Provide the [x, y] coordinate of the cell's center where the given text is located.  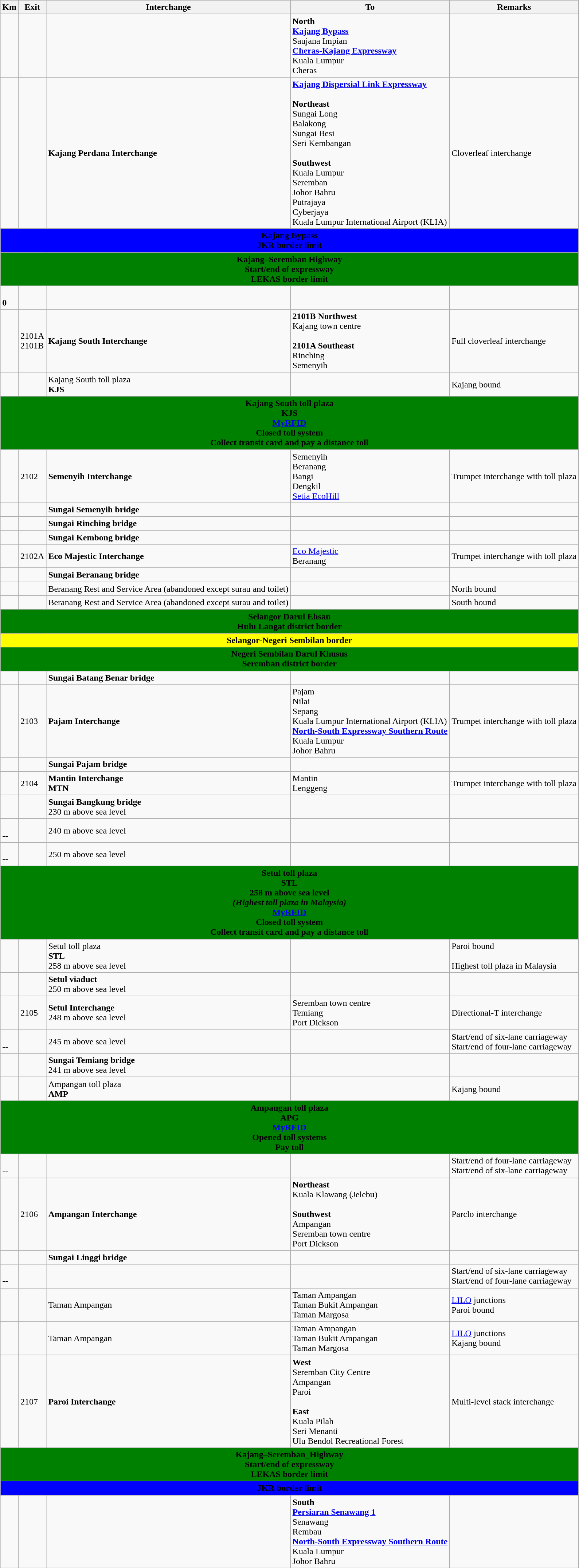
Sungai Temiang bridge241 m above sea level [168, 1065]
Exit [32, 7]
Kajang South Interchange [168, 341]
240 m above sea level [168, 830]
Paroi boundHighest toll plaza in Malaysia [514, 956]
Multi-level stack interchange [514, 1401]
Kajang Perdana Interchange [168, 153]
2104 [32, 783]
Kajang BypassJKR border limit [289, 240]
Eco Majestic Beranang [370, 556]
Mantin InterchangeMTN [168, 783]
2107 [32, 1401]
Sungai Beranang bridge [168, 575]
Negeri Sembilan Darul KhususSeremban district border [289, 659]
2103 [32, 721]
South bound [514, 603]
North Kajang BypassSaujana Impian Cheras-Kajang ExpresswayKuala LumpurCheras [370, 46]
Mantin Lenggeng [370, 783]
Interchange [168, 7]
Ampangan toll plazaAMP [168, 1089]
2105 [32, 1013]
Setul viaduct250 m above sea level [168, 985]
2101A2101B [32, 341]
Sungai Bangkung bridge230 m above sea level [168, 807]
2101B Northwest Kajang town centre2101A Southeast Rinching Semenyih [370, 341]
250 m above sea level [168, 854]
Cloverleaf interchange [514, 153]
West Seremban City Centre Ampangan ParoiEast Kuala Pilah Seri Menanti Ulu Bendol Recreational Forest [370, 1401]
Sungai Batang Benar bridge [168, 678]
Setul toll plazaSTL258 m above sea level [168, 956]
2102A [32, 556]
Sungai Pajam bridge [168, 764]
Sungai Rinching bridge [168, 523]
Eco Majestic Interchange [168, 556]
North bound [514, 589]
0 [9, 298]
Ampangan Interchange [168, 1214]
2102 [32, 476]
JKR border limit [289, 1488]
Kajang South toll plazaKJS MyRFID Closed toll systemCollect transit card and pay a distance toll [289, 423]
Semenyih Beranang Bangi DengkilSetia EcoHill [370, 476]
Semenyih Interchange [168, 476]
Selangor Darul EhsanHulu Langat district border [289, 621]
Parclo interchange [514, 1214]
Remarks [514, 7]
Sungai Semenyih bridge [168, 509]
Sungai Kembong bridge [168, 537]
Selangor-Negeri Sembilan border [289, 640]
To [370, 7]
Setul Interchange248 m above sea level [168, 1013]
LILO junctionsParoi bound [514, 1305]
Pajam Interchange [168, 721]
South Persiaran Senawang 1 Senawang Rembau North-South Expressway Southern RouteKuala LumpurJohor Bahru [370, 1532]
Setul toll plazaSTL258 m above sea level(Highest toll plaza in Malaysia) MyRFID Closed toll systemCollect transit card and pay a distance toll [289, 902]
Directional-T interchange [514, 1013]
Paroi Interchange [168, 1401]
Sungai Linggi bridge [168, 1257]
2106 [32, 1214]
LILO junctionsKajang bound [514, 1338]
Km [9, 7]
Pajam Nilai Sepang Kuala Lumpur International Airport (KLIA) North-South Expressway Southern RouteKuala LumpurJohor Bahru [370, 721]
Full cloverleaf interchange [514, 341]
Northeast Kuala Klawang (Jelebu)Southwest Ampangan Seremban town centre Port Dickson [370, 1214]
Kajang–Seremban HighwayStart/end of expresswayLEKAS border limit [289, 269]
Ampangan toll plazaAPG MyRFID Opened toll systemsPay toll [289, 1127]
245 m above sea level [168, 1041]
Kajang–Seremban_HighwayStart/end of expresswayLEKAS border limit [289, 1464]
Start/end of four-lane carriagewayStart/end of six-lane carriageway [514, 1166]
Seremban town centre Temiang Port Dickson [370, 1013]
Kajang South toll plazaKJS [168, 385]
